Output the (x, y) coordinate of the center of the cell containing the given text.  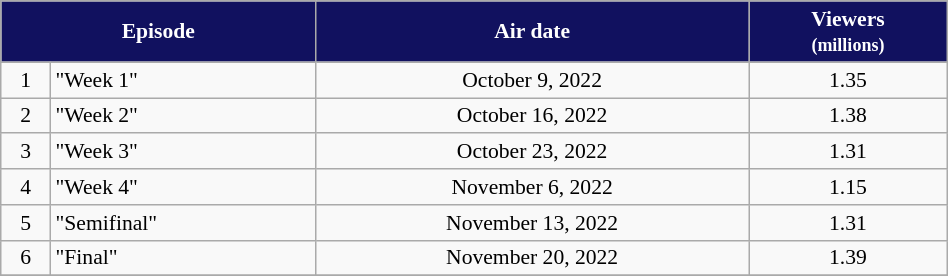
Episode (158, 32)
Viewers(millions) (848, 32)
1.38 (848, 116)
"Week 3" (182, 152)
"Week 4" (182, 187)
October 16, 2022 (532, 116)
4 (26, 187)
"Week 2" (182, 116)
6 (26, 258)
1.35 (848, 80)
Air date (532, 32)
3 (26, 152)
November 6, 2022 (532, 187)
October 23, 2022 (532, 152)
2 (26, 116)
1.39 (848, 258)
5 (26, 223)
1 (26, 80)
"Semifinal" (182, 223)
November 13, 2022 (532, 223)
1.15 (848, 187)
November 20, 2022 (532, 258)
"Week 1" (182, 80)
October 9, 2022 (532, 80)
"Final" (182, 258)
